Extract the (X, Y) coordinate from the center of the cell holding the provided text.  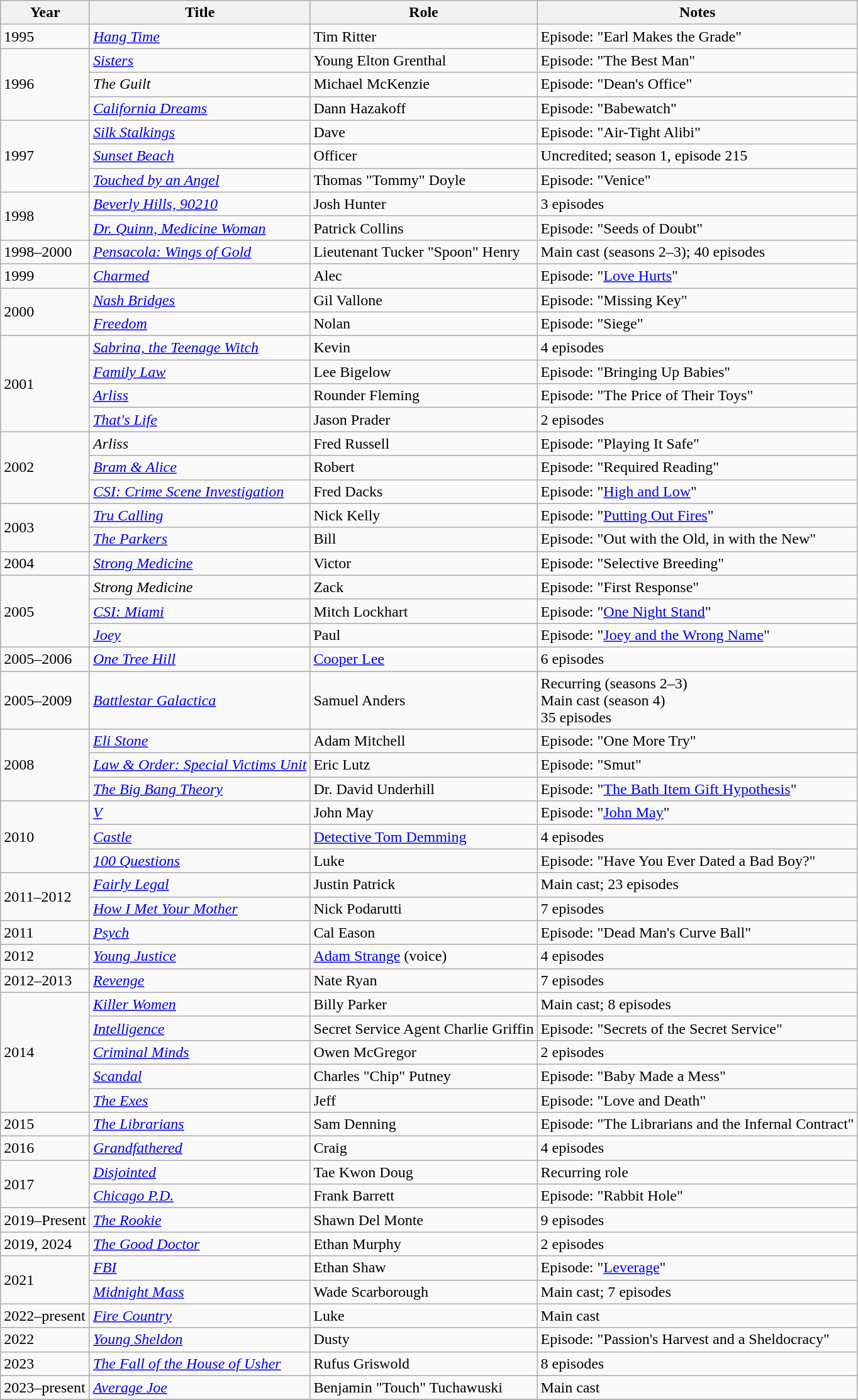
Jason Prader (424, 420)
Nick Podarutti (424, 909)
1996 (45, 84)
Billy Parker (424, 1004)
100 Questions (199, 861)
Charles "Chip" Putney (424, 1076)
Episode: "Joey and the Wrong Name" (697, 635)
Episode: "One Night Stand" (697, 611)
Uncredited; season 1, episode 215 (697, 156)
Episode: "Selective Breeding" (697, 563)
2005–2006 (45, 659)
Zack (424, 587)
Lieutenant Tucker "Spoon" Henry (424, 252)
2015 (45, 1124)
Episode: "Rabbit Hole" (697, 1196)
Year (45, 13)
Craig (424, 1148)
Episode: "Seeds of Doubt" (697, 228)
Average Joe (199, 1387)
Episode: "Love Hurts" (697, 276)
Adam Mitchell (424, 741)
Episode: "Air-Tight Alibi" (697, 132)
Scandal (199, 1076)
6 episodes (697, 659)
V (199, 813)
Freedom (199, 324)
John May (424, 813)
Criminal Minds (199, 1052)
Mitch Lockhart (424, 611)
FBI (199, 1268)
Revenge (199, 980)
Episode: "Earl Makes the Grade" (697, 36)
Episode: "Putting Out Fires" (697, 515)
2021 (45, 1280)
Beverly Hills, 90210 (199, 204)
Tim Ritter (424, 36)
2022–present (45, 1316)
2011–2012 (45, 897)
Episode: "Baby Made a Mess" (697, 1076)
Episode: "The Best Man" (697, 60)
Nolan (424, 324)
Robert (424, 468)
Title (199, 13)
Sisters (199, 60)
Castle (199, 837)
Young Elton Grenthal (424, 60)
Episode: "Love and Death" (697, 1100)
The Good Doctor (199, 1244)
2014 (45, 1052)
Episode: "Required Reading" (697, 468)
Episode: "Venice" (697, 180)
2019, 2024 (45, 1244)
Joey (199, 635)
Psych (199, 932)
Main cast; 23 episodes (697, 885)
Cal Eason (424, 932)
Midnight Mass (199, 1292)
Episode: "First Response" (697, 587)
Episode: "Dean's Office" (697, 84)
Shawn Del Monte (424, 1220)
2023 (45, 1364)
Sam Denning (424, 1124)
Samuel Anders (424, 700)
CSI: Crime Scene Investigation (199, 491)
Episode: "The Bath Item Gift Hypothesis" (697, 789)
Episode: "Missing Key" (697, 300)
Intelligence (199, 1028)
2012–2013 (45, 980)
Episode: "Smut" (697, 765)
Ethan Shaw (424, 1268)
Main cast; 8 episodes (697, 1004)
Justin Patrick (424, 885)
Disjointed (199, 1172)
Main cast; 7 episodes (697, 1292)
Nate Ryan (424, 980)
2017 (45, 1184)
Josh Hunter (424, 204)
Main cast (seasons 2–3); 40 episodes (697, 252)
Pensacola: Wings of Gold (199, 252)
Episode: "Out with the Old, in with the New" (697, 539)
2012 (45, 956)
2016 (45, 1148)
Tae Kwon Doug (424, 1172)
The Parkers (199, 539)
The Guilt (199, 84)
1997 (45, 156)
Young Sheldon (199, 1340)
Chicago P.D. (199, 1196)
Episode: "Siege" (697, 324)
3 episodes (697, 204)
California Dreams (199, 108)
Eli Stone (199, 741)
Patrick Collins (424, 228)
Detective Tom Demming (424, 837)
Silk Stalkings (199, 132)
Alec (424, 276)
Notes (697, 13)
Episode: "Babewatch" (697, 108)
Killer Women (199, 1004)
Owen McGregor (424, 1052)
Dann Hazakoff (424, 108)
Nick Kelly (424, 515)
Rounder Fleming (424, 396)
Officer (424, 156)
Grandfathered (199, 1148)
Battlestar Galactica (199, 700)
Episode: "Leverage" (697, 1268)
Episode: "The Price of Their Toys" (697, 396)
One Tree Hill (199, 659)
Wade Scarborough (424, 1292)
Bill (424, 539)
CSI: Miami (199, 611)
The Fall of the House of Usher (199, 1364)
Sabrina, the Teenage Witch (199, 348)
Episode: "Playing It Safe" (697, 444)
Gil Vallone (424, 300)
Rufus Griswold (424, 1364)
2003 (45, 527)
1998 (45, 216)
2005–2009 (45, 700)
Eric Lutz (424, 765)
Lee Bigelow (424, 372)
2010 (45, 837)
Nash Bridges (199, 300)
Family Law (199, 372)
Cooper Lee (424, 659)
The Librarians (199, 1124)
9 episodes (697, 1220)
Role (424, 13)
Dr. Quinn, Medicine Woman (199, 228)
2019–Present (45, 1220)
Dave (424, 132)
How I Met Your Mother (199, 909)
Michael McKenzie (424, 84)
Episode: "John May" (697, 813)
2002 (45, 468)
Kevin (424, 348)
Law & Order: Special Victims Unit (199, 765)
2011 (45, 932)
Paul (424, 635)
Dr. David Underhill (424, 789)
Recurring role (697, 1172)
Thomas "Tommy" Doyle (424, 180)
Episode: "Passion's Harvest and a Sheldocracy" (697, 1340)
Episode: "Have You Ever Dated a Bad Boy?" (697, 861)
Touched by an Angel (199, 180)
Episode: "The Librarians and the Infernal Contract" (697, 1124)
The Rookie (199, 1220)
8 episodes (697, 1364)
Victor (424, 563)
2022 (45, 1340)
2004 (45, 563)
Hang Time (199, 36)
Benjamin "Touch" Tuchawuski (424, 1387)
Episode: "One More Try" (697, 741)
Episode: "High and Low" (697, 491)
That's Life (199, 420)
Fire Country (199, 1316)
Fred Russell (424, 444)
2005 (45, 611)
The Big Bang Theory (199, 789)
2001 (45, 384)
2008 (45, 765)
1995 (45, 36)
Sunset Beach (199, 156)
Charmed (199, 276)
The Exes (199, 1100)
Frank Barrett (424, 1196)
Ethan Murphy (424, 1244)
Episode: "Dead Man's Curve Ball" (697, 932)
2000 (45, 312)
Young Justice (199, 956)
1999 (45, 276)
Fairly Legal (199, 885)
Bram & Alice (199, 468)
Adam Strange (voice) (424, 956)
2023–present (45, 1387)
Episode: "Bringing Up Babies" (697, 372)
Recurring (seasons 2–3)Main cast (season 4)35 episodes (697, 700)
1998–2000 (45, 252)
Tru Calling (199, 515)
Jeff (424, 1100)
Episode: "Secrets of the Secret Service" (697, 1028)
Dusty (424, 1340)
Fred Dacks (424, 491)
Secret Service Agent Charlie Griffin (424, 1028)
